Scan for the cell matching the given text and deliver its [x, y] coordinate at center. 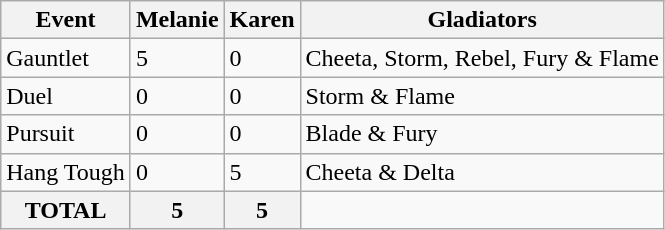
Blade & Fury [482, 134]
Karen [262, 20]
Melanie [177, 20]
Hang Tough [66, 172]
Cheeta, Storm, Rebel, Fury & Flame [482, 58]
Gladiators [482, 20]
Storm & Flame [482, 96]
Pursuit [66, 134]
Event [66, 20]
Cheeta & Delta [482, 172]
TOTAL [66, 210]
Gauntlet [66, 58]
Duel [66, 96]
